Return the [X, Y] coordinate for the center point of the cell that contains the specified text.  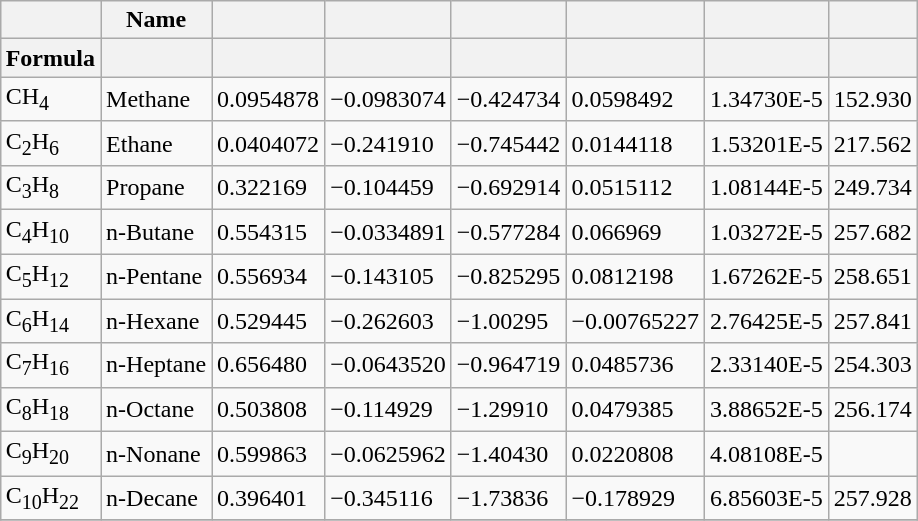
258.651 [872, 276]
257.928 [872, 498]
−0.262603 [388, 321]
−0.345116 [388, 498]
−0.241910 [388, 143]
−0.143105 [388, 276]
−0.0983074 [388, 99]
0.0220808 [636, 454]
Name [156, 20]
0.0954878 [268, 99]
−0.178929 [636, 498]
6.85603E-5 [766, 498]
n-Pentane [156, 276]
0.396401 [268, 498]
0.066969 [636, 232]
1.53201E-5 [766, 143]
−0.00765227 [636, 321]
−0.114929 [388, 409]
3.88652E-5 [766, 409]
0.0515112 [636, 188]
−0.745442 [508, 143]
152.930 [872, 99]
0.0144118 [636, 143]
1.03272E-5 [766, 232]
n-Hexane [156, 321]
−0.104459 [388, 188]
n-Butane [156, 232]
0.503808 [268, 409]
4.08108E-5 [766, 454]
−0.825295 [508, 276]
0.0598492 [636, 99]
256.174 [872, 409]
257.682 [872, 232]
1.67262E-5 [766, 276]
CH4 [50, 99]
−0.964719 [508, 365]
−1.40430 [508, 454]
C2H6 [50, 143]
0.0812198 [636, 276]
n-Nonane [156, 454]
−1.73836 [508, 498]
C7H16 [50, 365]
−0.424734 [508, 99]
C3H8 [50, 188]
−0.0334891 [388, 232]
Methane [156, 99]
n-Octane [156, 409]
−0.0625962 [388, 454]
−0.692914 [508, 188]
Formula [50, 58]
Propane [156, 188]
n-Heptane [156, 365]
254.303 [872, 365]
0.556934 [268, 276]
0.322169 [268, 188]
C8H18 [50, 409]
0.0404072 [268, 143]
0.599863 [268, 454]
C10H22 [50, 498]
−0.0643520 [388, 365]
Ethane [156, 143]
1.34730E-5 [766, 99]
257.841 [872, 321]
2.33140E-5 [766, 365]
1.08144E-5 [766, 188]
249.734 [872, 188]
−1.00295 [508, 321]
217.562 [872, 143]
−0.577284 [508, 232]
2.76425E-5 [766, 321]
0.656480 [268, 365]
0.554315 [268, 232]
C6H14 [50, 321]
n-Decane [156, 498]
−1.29910 [508, 409]
C4H10 [50, 232]
C5H12 [50, 276]
C9H20 [50, 454]
0.0479385 [636, 409]
0.0485736 [636, 365]
0.529445 [268, 321]
